From the cell containing the given text, extract its center point as [X, Y] coordinate. 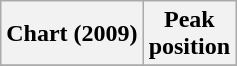
Peak position [189, 34]
Chart (2009) [72, 34]
